Provide the (X, Y) coordinate of the cell's center where the given text is located.  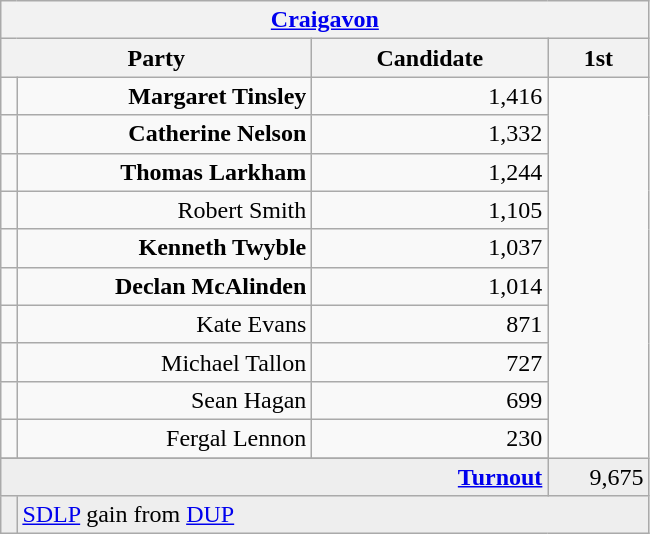
Thomas Larkham (164, 172)
SDLP gain from DUP (333, 515)
230 (430, 438)
Kenneth Twyble (164, 248)
1,244 (430, 172)
9,675 (598, 477)
727 (430, 362)
Fergal Lennon (164, 438)
1,105 (430, 210)
Robert Smith (164, 210)
871 (430, 324)
Margaret Tinsley (164, 96)
Michael Tallon (164, 362)
1,014 (430, 286)
1st (598, 58)
Declan McAlinden (164, 286)
Kate Evans (164, 324)
1,416 (430, 96)
Sean Hagan (164, 400)
Candidate (430, 58)
699 (430, 400)
Party (156, 58)
Catherine Nelson (164, 134)
Craigavon (325, 20)
Turnout (274, 477)
1,332 (430, 134)
1,037 (430, 248)
